Search for the cell housing the specified text and yield its (X, Y) center coordinate. 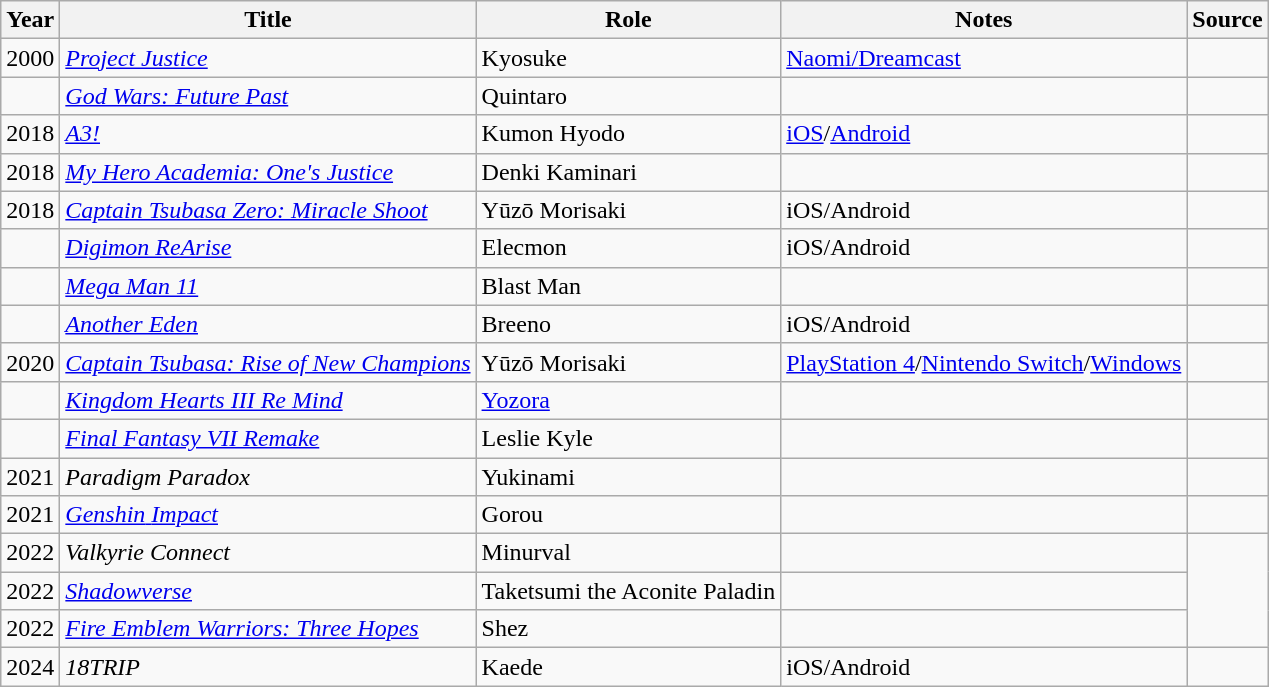
A3! (268, 134)
God Wars: Future Past (268, 96)
Yozora (628, 400)
Shadowverse (268, 591)
Shez (628, 629)
Project Justice (268, 58)
Year (30, 20)
Minurval (628, 553)
Quintaro (628, 96)
My Hero Academia: One's Justice (268, 172)
18TRIP (268, 667)
Naomi/Dreamcast (984, 58)
2024 (30, 667)
Leslie Kyle (628, 438)
Valkyrie Connect (268, 553)
Taketsumi the Aconite Paladin (628, 591)
Role (628, 20)
Digimon ReArise (268, 248)
Elecmon (628, 248)
Kaede (628, 667)
Notes (984, 20)
Denki Kaminari (628, 172)
Final Fantasy VII Remake (268, 438)
Kumon Hyodo (628, 134)
Another Eden (268, 324)
Fire Emblem Warriors: Three Hopes (268, 629)
Captain Tsubasa Zero: Miracle Shoot (268, 210)
Source (1228, 20)
Blast Man (628, 286)
PlayStation 4/Nintendo Switch/Windows (984, 362)
2020 (30, 362)
Yukinami (628, 477)
Mega Man 11 (268, 286)
Gorou (628, 515)
Kyosuke (628, 58)
2000 (30, 58)
Paradigm Paradox (268, 477)
Genshin Impact (268, 515)
Captain Tsubasa: Rise of New Champions (268, 362)
Kingdom Hearts III Re Mind (268, 400)
Title (268, 20)
Breeno (628, 324)
